Output the [x, y] coordinate of the center of the cell containing the given text.  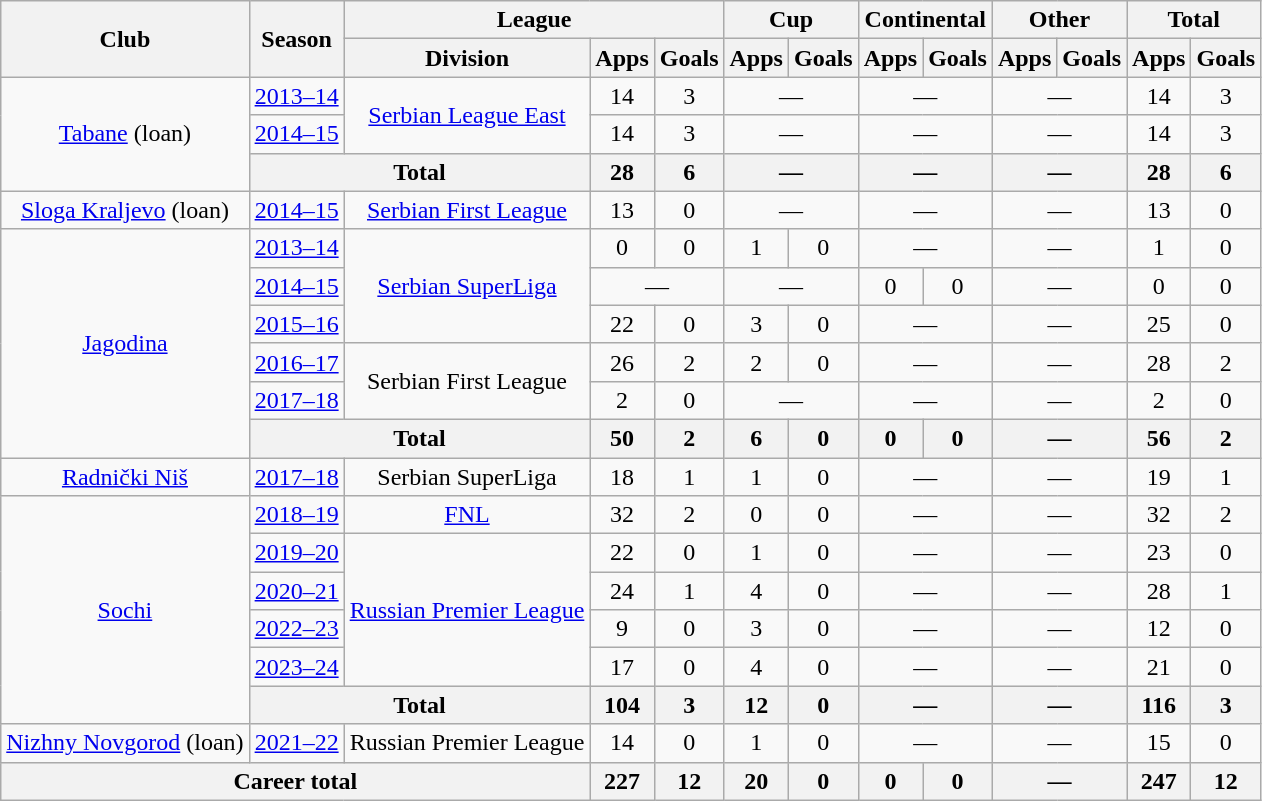
56 [1159, 438]
18 [622, 477]
24 [622, 591]
25 [1159, 324]
Nizhny Novgorod (loan) [125, 743]
50 [622, 438]
Jagodina [125, 343]
2022–23 [296, 629]
26 [622, 362]
104 [622, 705]
23 [1159, 553]
2018–19 [296, 515]
2021–22 [296, 743]
9 [622, 629]
Radnički Niš [125, 477]
2016–17 [296, 362]
Division [467, 58]
19 [1159, 477]
15 [1159, 743]
247 [1159, 781]
116 [1159, 705]
Other [1059, 20]
2020–21 [296, 591]
League [534, 20]
Career total [296, 781]
FNL [467, 515]
Sloga Kraljevo (loan) [125, 210]
Season [296, 39]
Cup [791, 20]
2019–20 [296, 553]
Club [125, 39]
20 [756, 781]
227 [622, 781]
2015–16 [296, 324]
Sochi [125, 610]
17 [622, 667]
Serbian League East [467, 115]
Continental [925, 20]
Tabane (loan) [125, 134]
2023–24 [296, 667]
21 [1159, 667]
